For the text-containing cell, return its midpoint in (X, Y) coordinate format. 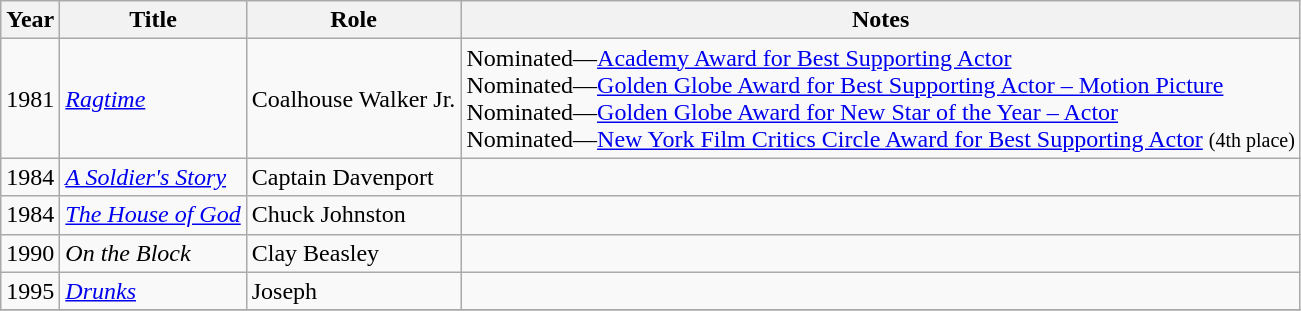
1995 (30, 291)
Coalhouse Walker Jr. (354, 98)
A Soldier's Story (153, 177)
Year (30, 20)
Captain Davenport (354, 177)
The House of God (153, 215)
1990 (30, 253)
Notes (881, 20)
On the Block (153, 253)
Chuck Johnston (354, 215)
Joseph (354, 291)
Title (153, 20)
Clay Beasley (354, 253)
1981 (30, 98)
Role (354, 20)
Drunks (153, 291)
Ragtime (153, 98)
